Provide the [X, Y] coordinate of the cell's center where the given text is located.  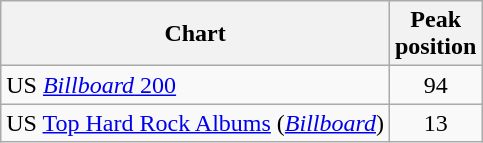
Peakposition [435, 34]
94 [435, 85]
Chart [196, 34]
US Top Hard Rock Albums (Billboard) [196, 123]
13 [435, 123]
US Billboard 200 [196, 85]
